Pinpoint the cell where the given text exists, returning its [X, Y] midpoint coordinate. 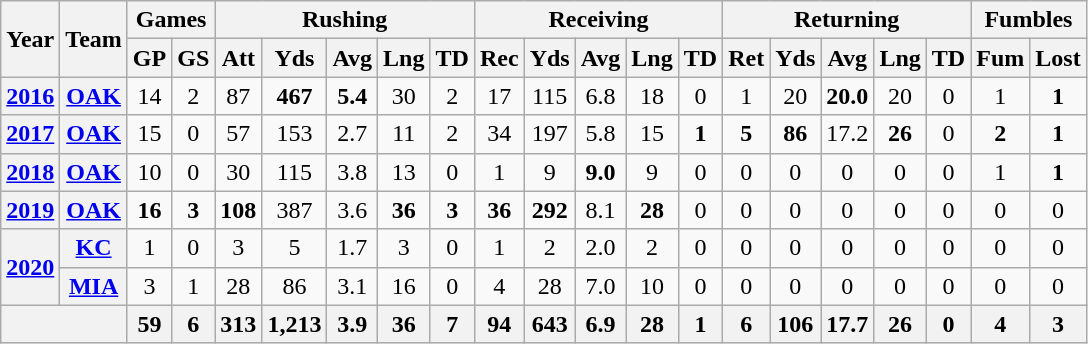
17 [499, 96]
6.9 [600, 324]
8.1 [600, 210]
292 [550, 210]
5.4 [352, 96]
197 [550, 134]
Year [30, 39]
Rushing [345, 20]
2016 [30, 96]
GS [194, 58]
387 [294, 210]
1.7 [352, 248]
106 [796, 324]
5.8 [600, 134]
3.8 [352, 172]
17.2 [848, 134]
7.0 [600, 286]
MIA [94, 286]
Rec [499, 58]
6.8 [600, 96]
153 [294, 134]
87 [238, 96]
14 [149, 96]
57 [238, 134]
2018 [30, 172]
2.0 [600, 248]
34 [499, 134]
Att [238, 58]
18 [652, 96]
Team [94, 39]
11 [404, 134]
Returning [847, 20]
Fum [1000, 58]
Receiving [598, 20]
Fumbles [1028, 20]
2.7 [352, 134]
KC [94, 248]
Ret [746, 58]
20.0 [848, 96]
13 [404, 172]
9.0 [600, 172]
GP [149, 58]
17.7 [848, 324]
313 [238, 324]
467 [294, 96]
2017 [30, 134]
59 [149, 324]
2019 [30, 210]
1,213 [294, 324]
Games [170, 20]
2020 [30, 267]
Lost [1058, 58]
94 [499, 324]
643 [550, 324]
7 [452, 324]
3.6 [352, 210]
3.9 [352, 324]
3.1 [352, 286]
108 [238, 210]
